Identify which cell holds the provided text, then report its [x, y] central coordinate. 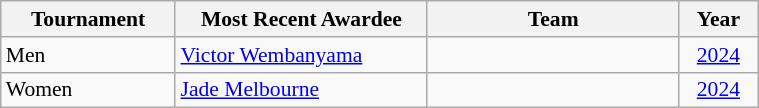
Men [88, 55]
Year [718, 19]
Victor Wembanyama [301, 55]
Jade Melbourne [301, 90]
Team [553, 19]
Most Recent Awardee [301, 19]
Women [88, 90]
Tournament [88, 19]
